Search for the cell housing the specified text and yield its [X, Y] center coordinate. 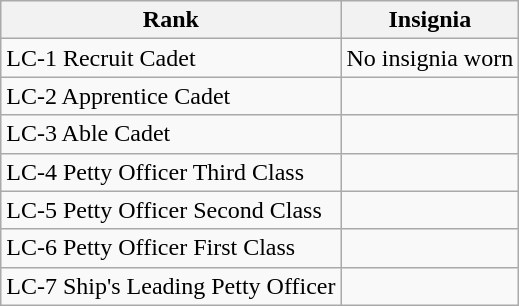
LC-7 Ship's Leading Petty Officer [171, 286]
LC-3 Able Cadet [171, 134]
No insignia worn [430, 58]
Insignia [430, 20]
LC-1 Recruit Cadet [171, 58]
Rank [171, 20]
LC-4 Petty Officer Third Class [171, 172]
LC-6 Petty Officer First Class [171, 248]
LC-2 Apprentice Cadet [171, 96]
LC-5 Petty Officer Second Class [171, 210]
